Return [X, Y] of the center of cell containing provided text 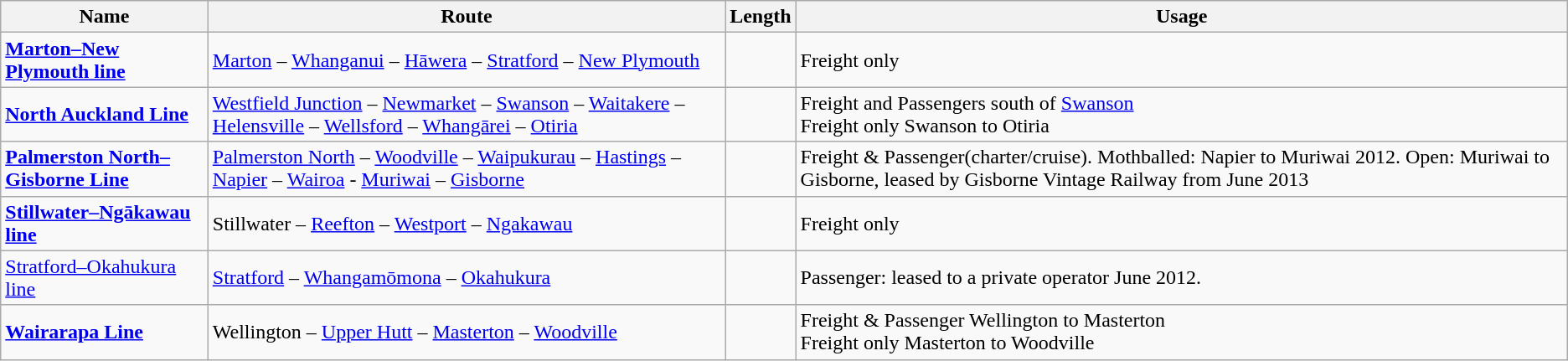
Usage [1181, 17]
Marton – Whanganui – Hāwera – Stratford – New Plymouth [466, 60]
Stratford–Okahukura line [105, 278]
North Auckland Line [105, 114]
Stratford – Whangamōmona – Okahukura [466, 278]
Wellington – Upper Hutt – Masterton – Woodville [466, 332]
Freight & Passenger(charter/cruise). Mothballed: Napier to Muriwai 2012. Open: Muriwai to Gisborne, leased by Gisborne Vintage Railway from June 2013 [1181, 169]
Marton–New Plymouth line [105, 60]
Freight & Passenger Wellington to Masterton Freight only Masterton to Woodville [1181, 332]
Stillwater–Ngākawau line [105, 223]
Length [761, 17]
Wairarapa Line [105, 332]
Freight and Passengers south of Swanson Freight only Swanson to Otiria [1181, 114]
Passenger: leased to a private operator June 2012. [1181, 278]
Stillwater – Reefton – Westport – Ngakawau [466, 223]
Westfield Junction – Newmarket – Swanson – Waitakere – Helensville – Wellsford – Whangārei – Otiria [466, 114]
Palmerston North–Gisborne Line [105, 169]
Name [105, 17]
Route [466, 17]
Palmerston North – Woodville – Waipukurau – Hastings – Napier – Wairoa - Muriwai – Gisborne [466, 169]
